Identify which cell holds the provided text, then report its [x, y] central coordinate. 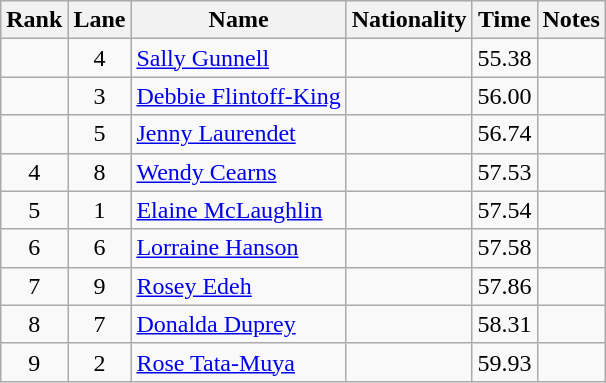
56.00 [504, 96]
57.86 [504, 286]
1 [100, 210]
Sally Gunnell [238, 58]
Rosey Edeh [238, 286]
Rank [34, 20]
2 [100, 362]
58.31 [504, 324]
Notes [571, 20]
Time [504, 20]
Rose Tata-Muya [238, 362]
Name [238, 20]
Lorraine Hanson [238, 248]
Jenny Laurendet [238, 134]
Lane [100, 20]
Wendy Cearns [238, 172]
55.38 [504, 58]
Donalda Duprey [238, 324]
57.58 [504, 248]
57.54 [504, 210]
59.93 [504, 362]
57.53 [504, 172]
56.74 [504, 134]
Elaine McLaughlin [238, 210]
3 [100, 96]
Nationality [409, 20]
Debbie Flintoff-King [238, 96]
